Return [X, Y] of the center of cell containing provided text 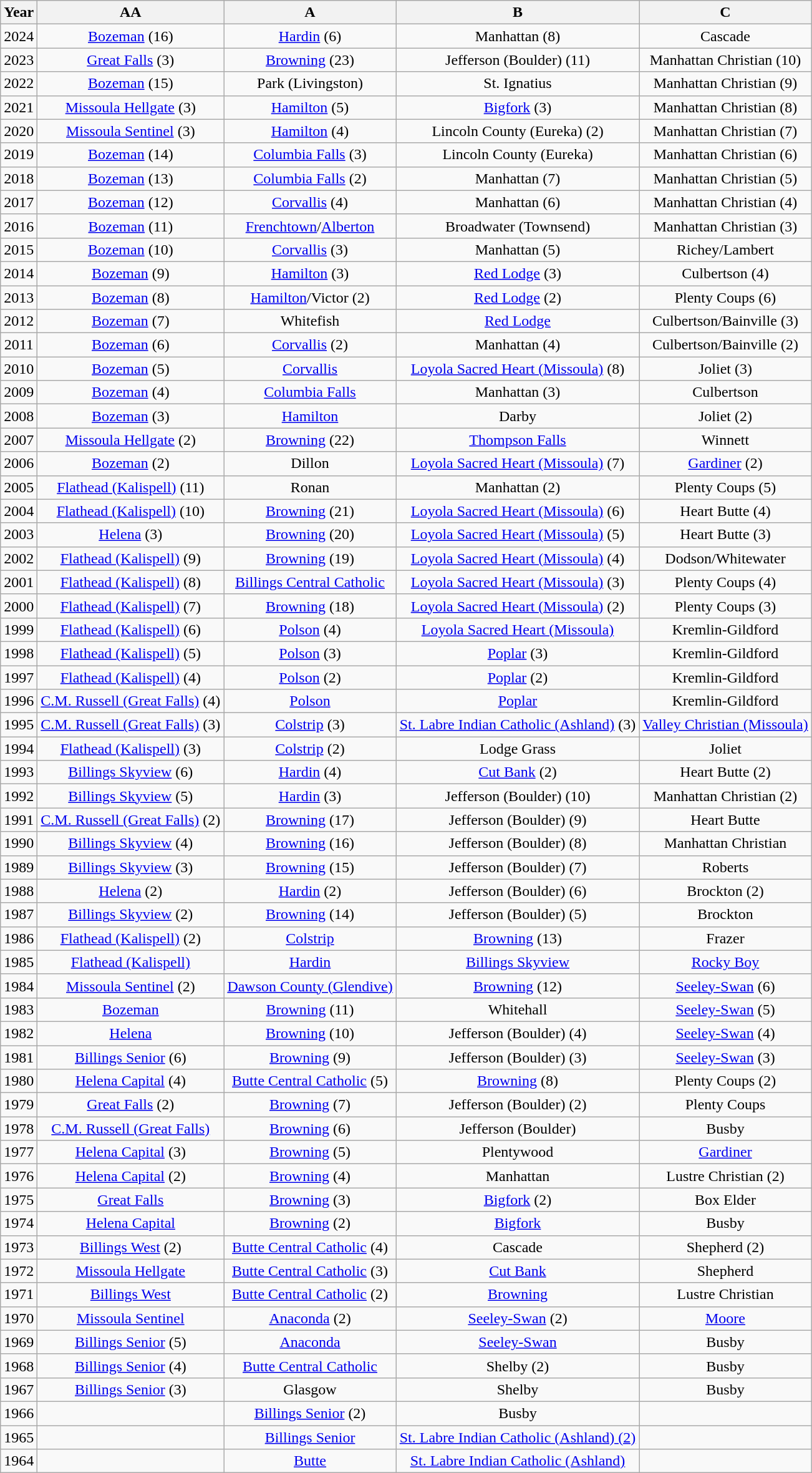
St. Ignatius [518, 84]
Billings West (2) [131, 1247]
C.M. Russell (Great Falls) (4) [131, 701]
2019 [19, 155]
Browning (5) [310, 1152]
2015 [19, 250]
1996 [19, 701]
1993 [19, 772]
1991 [19, 820]
1970 [19, 1318]
B [518, 12]
Bozeman (13) [131, 178]
1992 [19, 796]
Butte [310, 1461]
Roberts [725, 867]
1972 [19, 1271]
Loyola Sacred Heart (Missoula) (7) [518, 464]
1983 [19, 1009]
Richey/Lambert [725, 250]
Flathead (Kalispell) (4) [131, 677]
Shepherd (2) [725, 1247]
Loyola Sacred Heart (Missoula) (4) [518, 558]
Corvallis (2) [310, 345]
Dodson/Whitewater [725, 558]
C [725, 12]
Manhattan Christian (3) [725, 226]
1987 [19, 915]
Jefferson (Boulder) (7) [518, 867]
Manhattan (4) [518, 345]
Flathead (Kalispell) (5) [131, 653]
Flathead (Kalispell) (7) [131, 606]
Brockton [725, 915]
Bozeman (10) [131, 250]
St. Labre Indian Catholic (Ashland) (3) [518, 725]
Colstrip [310, 938]
Joliet (3) [725, 369]
Lincoln County (Eureka) (2) [518, 131]
Manhattan Christian (10) [725, 60]
2016 [19, 226]
Plentywood [518, 1152]
Loyola Sacred Heart (Missoula) (8) [518, 369]
Brockton (2) [725, 891]
Plenty Coups (4) [725, 582]
Flathead (Kalispell) (9) [131, 558]
Jefferson (Boulder) (6) [518, 891]
2023 [19, 60]
Bozeman (11) [131, 226]
Billings Skyview (5) [131, 796]
Helena (2) [131, 891]
Plenty Coups (3) [725, 606]
Jefferson (Boulder) (3) [518, 1057]
Bozeman (14) [131, 155]
Flathead (Kalispell) (10) [131, 511]
1985 [19, 962]
Bozeman (3) [131, 416]
Flathead (Kalispell) (6) [131, 630]
Flathead (Kalispell) (11) [131, 487]
Billings Senior (2) [310, 1413]
Poplar (3) [518, 653]
Manhattan [518, 1176]
1994 [19, 749]
Missoula Hellgate [131, 1271]
Colstrip (3) [310, 725]
Jefferson (Boulder) (8) [518, 843]
Browning (6) [310, 1129]
Jefferson (Boulder) (9) [518, 820]
Lodge Grass [518, 749]
Plenty Coups (6) [725, 298]
Heart Butte [725, 820]
Heart Butte (3) [725, 535]
Manhattan Christian (7) [725, 131]
Polson (3) [310, 653]
Plenty Coups (5) [725, 487]
Jefferson (Boulder) (4) [518, 1033]
Seeley-Swan (2) [518, 1318]
Browning (14) [310, 915]
2002 [19, 558]
Jefferson (Boulder) [518, 1129]
Billings Skyview (3) [131, 867]
2004 [19, 511]
Flathead (Kalispell) (2) [131, 938]
Shelby [518, 1389]
Lustre Christian [725, 1295]
Billings Skyview [518, 962]
2010 [19, 369]
Colstrip (2) [310, 749]
Rocky Boy [725, 962]
1973 [19, 1247]
2020 [19, 131]
Helena Capital (3) [131, 1152]
C.M. Russell (Great Falls) [131, 1129]
1998 [19, 653]
Seeley-Swan [518, 1342]
Missoula Sentinel (2) [131, 986]
Columbia Falls (3) [310, 155]
2017 [19, 202]
Joliet [725, 749]
Browning (19) [310, 558]
Hamilton (4) [310, 131]
Corvallis [310, 369]
Bozeman (5) [131, 369]
Valley Christian (Missoula) [725, 725]
St. Labre Indian Catholic (Ashland) (2) [518, 1437]
Jefferson (Boulder) (11) [518, 60]
Bozeman (4) [131, 392]
2021 [19, 107]
Browning (11) [310, 1009]
Polson (2) [310, 677]
Cut Bank (2) [518, 772]
A [310, 12]
1999 [19, 630]
Loyola Sacred Heart (Missoula) (6) [518, 511]
Heart Butte (2) [725, 772]
2018 [19, 178]
Box Elder [725, 1200]
Helena [131, 1033]
Frenchtown/Alberton [310, 226]
Corvallis (3) [310, 250]
Manhattan Christian [725, 843]
C.M. Russell (Great Falls) (3) [131, 725]
Helena Capital (2) [131, 1176]
Bigfork [518, 1223]
Manhattan (7) [518, 178]
Flathead (Kalispell) (8) [131, 582]
Helena Capital [131, 1223]
Loyola Sacred Heart (Missoula) (2) [518, 606]
Browning (17) [310, 820]
Browning (18) [310, 606]
Plenty Coups [725, 1105]
Bigfork (3) [518, 107]
Butte Central Catholic (5) [310, 1081]
Seeley-Swan (5) [725, 1009]
1981 [19, 1057]
Broadwater (Townsend) [518, 226]
Bozeman (15) [131, 84]
2014 [19, 273]
St. Labre Indian Catholic (Ashland) [518, 1461]
Dawson County (Glendive) [310, 986]
Manhattan Christian (9) [725, 84]
Red Lodge (2) [518, 298]
Manhattan (5) [518, 250]
Manhattan (2) [518, 487]
Manhattan (8) [518, 36]
Browning (9) [310, 1057]
Whitefish [310, 321]
Bozeman (7) [131, 321]
Hardin (4) [310, 772]
Polson [310, 701]
Culbertson [725, 392]
Frazer [725, 938]
Bozeman (16) [131, 36]
Billings Senior (4) [131, 1366]
Bozeman [131, 1009]
Dillon [310, 464]
Loyola Sacred Heart (Missoula) [518, 630]
Browning (21) [310, 511]
Browning (3) [310, 1200]
Jefferson (Boulder) (10) [518, 796]
AA [131, 12]
Gardiner (2) [725, 464]
Manhattan Christian (8) [725, 107]
1995 [19, 725]
Hamilton/Victor (2) [310, 298]
Butte Central Catholic (3) [310, 1271]
Anaconda [310, 1342]
Shelby (2) [518, 1366]
Park (Livingston) [310, 84]
2009 [19, 392]
Year [19, 12]
Joliet (2) [725, 416]
Billings Skyview (2) [131, 915]
1965 [19, 1437]
1989 [19, 867]
1978 [19, 1129]
Darby [518, 416]
1968 [19, 1366]
Cut Bank [518, 1271]
Culbertson/Bainville (3) [725, 321]
1971 [19, 1295]
1979 [19, 1105]
Browning (12) [518, 986]
Corvallis (4) [310, 202]
Poplar (2) [518, 677]
Bozeman (6) [131, 345]
2006 [19, 464]
2003 [19, 535]
Hardin (3) [310, 796]
Browning (4) [310, 1176]
Hardin (6) [310, 36]
Browning (22) [310, 440]
Bozeman (9) [131, 273]
Jefferson (Boulder) (2) [518, 1105]
Butte Central Catholic (4) [310, 1247]
Billings Skyview (6) [131, 772]
Billings Skyview (4) [131, 843]
Seeley-Swan (6) [725, 986]
Missoula Hellgate (2) [131, 440]
Loyola Sacred Heart (Missoula) (3) [518, 582]
Red Lodge [518, 321]
2001 [19, 582]
Hardin [310, 962]
Bozeman (2) [131, 464]
Red Lodge (3) [518, 273]
2008 [19, 416]
Billings West [131, 1295]
Plenty Coups (2) [725, 1081]
1976 [19, 1176]
2000 [19, 606]
Manhattan (3) [518, 392]
Seeley-Swan (4) [725, 1033]
Browning (20) [310, 535]
Missoula Sentinel [131, 1318]
Browning [518, 1295]
Billings Senior (5) [131, 1342]
Great Falls (2) [131, 1105]
Browning (2) [310, 1223]
Browning (10) [310, 1033]
Heart Butte (4) [725, 511]
1975 [19, 1200]
Helena Capital (4) [131, 1081]
Flathead (Kalispell) [131, 962]
1986 [19, 938]
Butte Central Catholic (2) [310, 1295]
Billings Central Catholic [310, 582]
1997 [19, 677]
Browning (16) [310, 843]
2022 [19, 84]
Manhattan Christian (4) [725, 202]
1990 [19, 843]
1966 [19, 1413]
Culbertson/Bainville (2) [725, 345]
Bozeman (12) [131, 202]
Missoula Hellgate (3) [131, 107]
Thompson Falls [518, 440]
2011 [19, 345]
Browning (8) [518, 1081]
Great Falls [131, 1200]
2013 [19, 298]
1988 [19, 891]
Manhattan Christian (2) [725, 796]
Hamilton (3) [310, 273]
Manhattan Christian (6) [725, 155]
Columbia Falls [310, 392]
2007 [19, 440]
Manhattan Christian (5) [725, 178]
1964 [19, 1461]
Columbia Falls (2) [310, 178]
Loyola Sacred Heart (Missoula) (5) [518, 535]
Jefferson (Boulder) (5) [518, 915]
Billings Senior [310, 1437]
Hamilton [310, 416]
Manhattan (6) [518, 202]
Hardin (2) [310, 891]
Culbertson (4) [725, 273]
1980 [19, 1081]
Gardiner [725, 1152]
Winnett [725, 440]
Butte Central Catholic [310, 1366]
Browning (23) [310, 60]
Polson (4) [310, 630]
1982 [19, 1033]
1974 [19, 1223]
Lustre Christian (2) [725, 1176]
Missoula Sentinel (3) [131, 131]
Lincoln County (Eureka) [518, 155]
Ronan [310, 487]
1984 [19, 986]
Helena (3) [131, 535]
Browning (7) [310, 1105]
2012 [19, 321]
Billings Senior (6) [131, 1057]
Whitehall [518, 1009]
Glasgow [310, 1389]
1967 [19, 1389]
Seeley-Swan (3) [725, 1057]
Bigfork (2) [518, 1200]
Poplar [518, 701]
2024 [19, 36]
Anaconda (2) [310, 1318]
Browning (13) [518, 938]
Hamilton (5) [310, 107]
Moore [725, 1318]
1977 [19, 1152]
Bozeman (8) [131, 298]
Great Falls (3) [131, 60]
Browning (15) [310, 867]
Flathead (Kalispell) (3) [131, 749]
C.M. Russell (Great Falls) (2) [131, 820]
2005 [19, 487]
1969 [19, 1342]
Shepherd [725, 1271]
Billings Senior (3) [131, 1389]
